From the cell containing the given text, extract its center point as [x, y] coordinate. 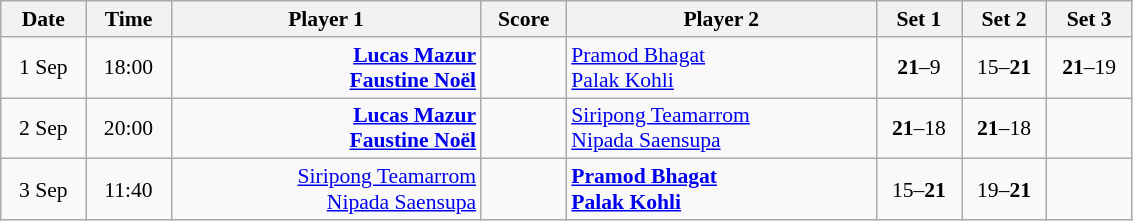
Player 2 [721, 19]
Set 1 [918, 19]
2 Sep [44, 128]
11:40 [128, 190]
1 Sep [44, 68]
21–19 [1090, 68]
Score [524, 19]
3 Sep [44, 190]
Set 3 [1090, 19]
19–21 [1004, 190]
Player 1 [326, 19]
21–9 [918, 68]
Set 2 [1004, 19]
Time [128, 19]
20:00 [128, 128]
18:00 [128, 68]
Date [44, 19]
